Determine the [x, y] coordinate at the center of the cell enclosing the given text.  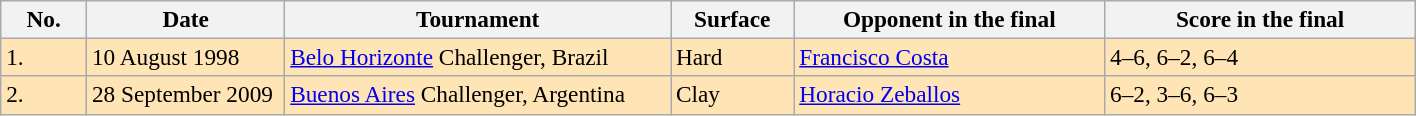
4–6, 6–2, 6–4 [1260, 57]
2. [44, 95]
Clay [732, 95]
Score in the final [1260, 19]
No. [44, 19]
Francisco Costa [950, 57]
28 September 2009 [186, 95]
Opponent in the final [950, 19]
1. [44, 57]
Buenos Aires Challenger, Argentina [478, 95]
Belo Horizonte Challenger, Brazil [478, 57]
10 August 1998 [186, 57]
6–2, 3–6, 6–3 [1260, 95]
Horacio Zeballos [950, 95]
Tournament [478, 19]
Surface [732, 19]
Date [186, 19]
Hard [732, 57]
